From the cell containing the given text, extract its center point as [x, y] coordinate. 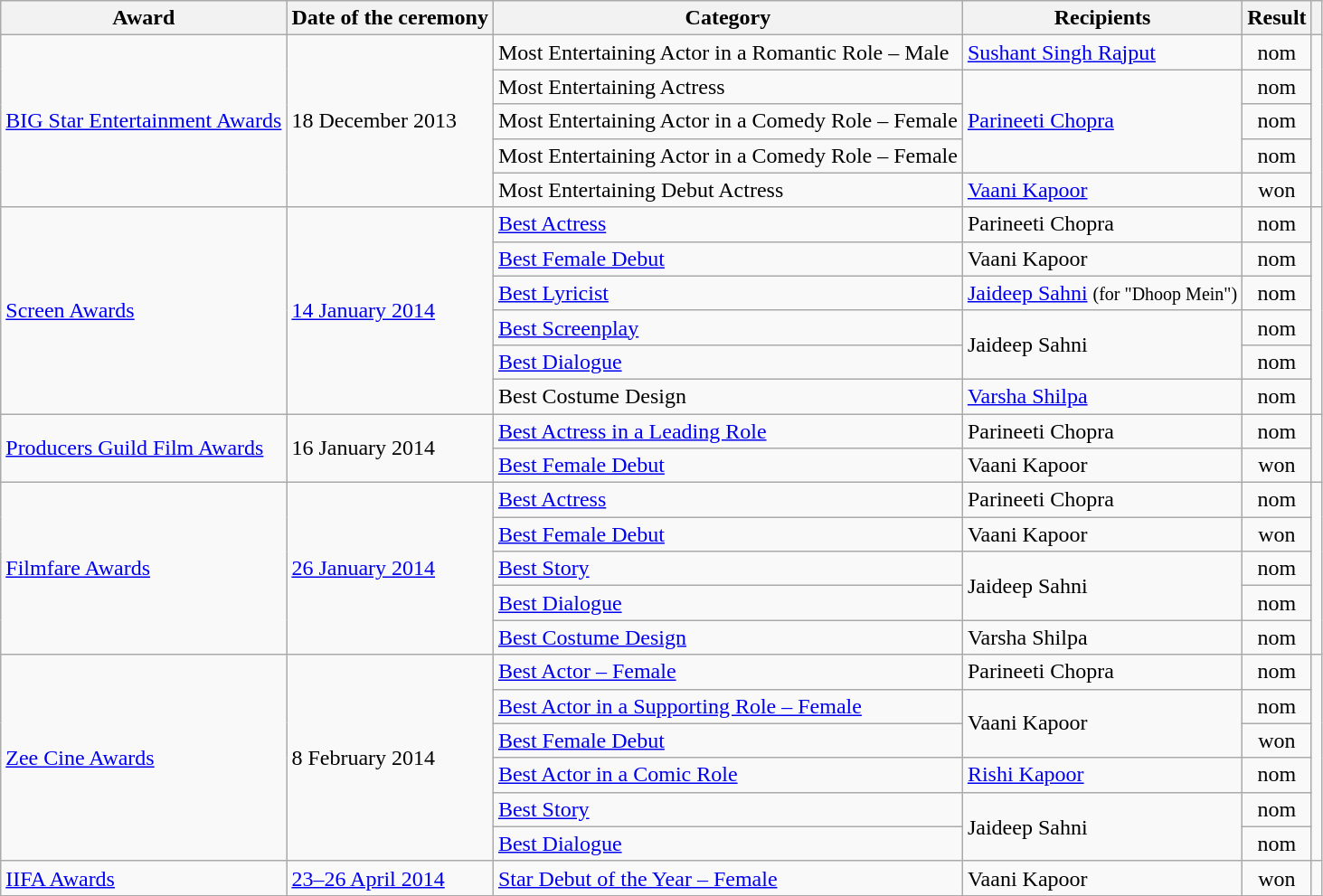
Best Actor in a Supporting Role – Female [727, 706]
8 February 2014 [391, 758]
Producers Guild Film Awards [144, 448]
16 January 2014 [391, 448]
Best Actress in a Leading Role [727, 431]
18 December 2013 [391, 121]
BIG Star Entertainment Awards [144, 121]
Sushant Singh Rajput [1101, 52]
Most Entertaining Debut Actress [727, 190]
Filmfare Awards [144, 569]
Category [727, 18]
Date of the ceremony [391, 18]
Best Actor – Female [727, 672]
Most Entertaining Actor in a Romantic Role – Male [727, 52]
Best Lyricist [727, 293]
Rishi Kapoor [1101, 775]
Star Debut of the Year – Female [727, 878]
Best Actor in a Comic Role [727, 775]
Screen Awards [144, 310]
Award [144, 18]
IIFA Awards [144, 878]
14 January 2014 [391, 310]
Recipients [1101, 18]
23–26 April 2014 [391, 878]
Jaideep Sahni (for "Dhoop Mein") [1101, 293]
26 January 2014 [391, 569]
Zee Cine Awards [144, 758]
Result [1277, 18]
Best Screenplay [727, 327]
Most Entertaining Actress [727, 87]
